Return the (x, y) coordinate for the center point of the cell that contains the specified text.  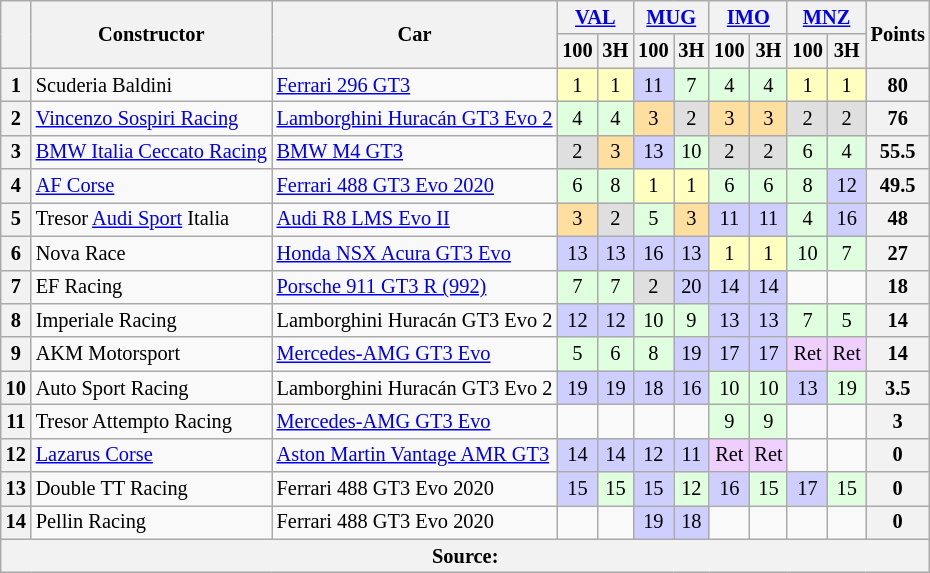
EF Racing (152, 287)
Audi R8 LMS Evo II (415, 219)
Nova Race (152, 253)
Constructor (152, 34)
Honda NSX Acura GT3 Evo (415, 253)
Tresor Attempto Racing (152, 421)
Pellin Racing (152, 522)
Double TT Racing (152, 489)
MNZ (826, 17)
55.5 (898, 152)
Porsche 911 GT3 R (992) (415, 287)
AKM Motorsport (152, 354)
80 (898, 85)
VAL (595, 17)
Lazarus Corse (152, 455)
3.5 (898, 388)
Aston Martin Vantage AMR GT3 (415, 455)
20 (692, 287)
AF Corse (152, 186)
MUG (671, 17)
49.5 (898, 186)
76 (898, 118)
Tresor Audi Sport Italia (152, 219)
Ferrari 296 GT3 (415, 85)
BMW Italia Ceccato Racing (152, 152)
Car (415, 34)
Source: (466, 556)
Scuderia Baldini (152, 85)
BMW M4 GT3 (415, 152)
Auto Sport Racing (152, 388)
IMO (748, 17)
Points (898, 34)
48 (898, 219)
Imperiale Racing (152, 320)
Vincenzo Sospiri Racing (152, 118)
27 (898, 253)
